Search for the cell housing the specified text and yield its (x, y) center coordinate. 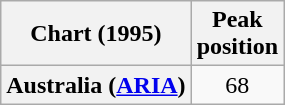
Peakposition (237, 34)
Australia (ARIA) (96, 85)
68 (237, 85)
Chart (1995) (96, 34)
